Identify which cell holds the provided text, then report its (X, Y) central coordinate. 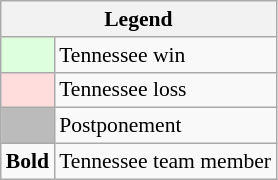
Tennessee team member (165, 162)
Legend (138, 19)
Postponement (165, 126)
Tennessee win (165, 55)
Bold (28, 162)
Tennessee loss (165, 90)
